Return the [X, Y] coordinate for the center point of the cell that contains the specified text.  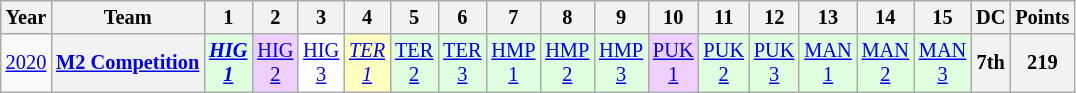
11 [723, 17]
PUK1 [673, 63]
Team [128, 17]
12 [774, 17]
219 [1042, 63]
15 [942, 17]
6 [462, 17]
14 [886, 17]
HMP3 [621, 63]
TER1 [367, 63]
10 [673, 17]
M2 Competition [128, 63]
13 [828, 17]
3 [321, 17]
MAN1 [828, 63]
DC [990, 17]
MAN2 [886, 63]
5 [414, 17]
1 [228, 17]
Year [26, 17]
9 [621, 17]
TER2 [414, 63]
4 [367, 17]
7th [990, 63]
PUK3 [774, 63]
MAN3 [942, 63]
HIG3 [321, 63]
HMP2 [567, 63]
HIG1 [228, 63]
2 [275, 17]
PUK2 [723, 63]
8 [567, 17]
HIG2 [275, 63]
HMP1 [513, 63]
7 [513, 17]
Points [1042, 17]
2020 [26, 63]
TER3 [462, 63]
